Extract the (x, y) coordinate from the center of the cell holding the provided text.  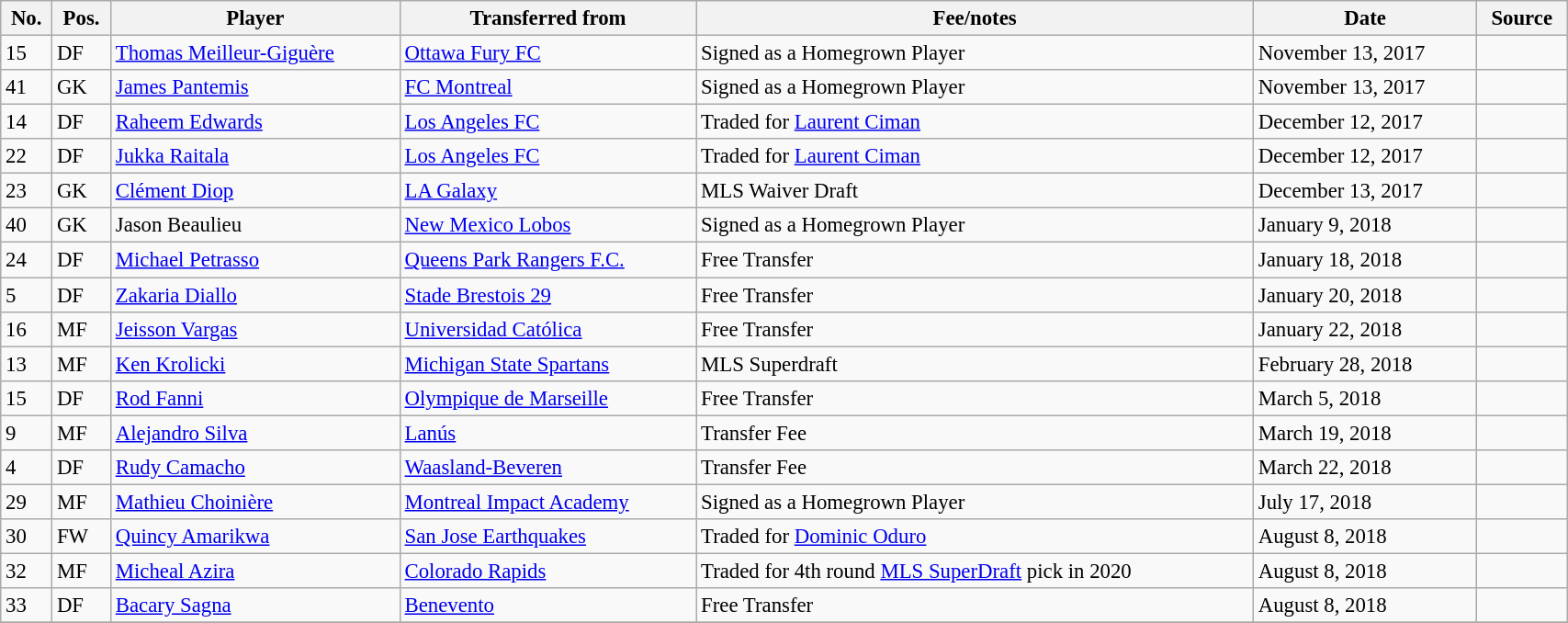
Alejandro Silva (255, 433)
Rod Fanni (255, 398)
FC Montreal (547, 87)
Pos. (82, 18)
January 20, 2018 (1365, 295)
33 (27, 606)
Thomas Meilleur-Giguère (255, 53)
16 (27, 329)
Raheem Edwards (255, 122)
4 (27, 468)
Waasland-Beveren (547, 468)
March 22, 2018 (1365, 468)
Mathieu Choinière (255, 502)
New Mexico Lobos (547, 225)
32 (27, 571)
Ken Krolicki (255, 364)
Stade Brestois 29 (547, 295)
Jeisson Vargas (255, 329)
Queens Park Rangers F.C. (547, 260)
March 19, 2018 (1365, 433)
Colorado Rapids (547, 571)
MLS Waiver Draft (976, 191)
March 5, 2018 (1365, 398)
14 (27, 122)
Transferred from (547, 18)
Michael Petrasso (255, 260)
Traded for Dominic Oduro (976, 537)
Date (1365, 18)
24 (27, 260)
San Jose Earthquakes (547, 537)
Jason Beaulieu (255, 225)
Rudy Camacho (255, 468)
FW (82, 537)
Olympique de Marseille (547, 398)
Micheal Azira (255, 571)
Quincy Amarikwa (255, 537)
9 (27, 433)
Player (255, 18)
February 28, 2018 (1365, 364)
LA Galaxy (547, 191)
23 (27, 191)
Fee/notes (976, 18)
Zakaria Diallo (255, 295)
Traded for 4th round MLS SuperDraft pick in 2020 (976, 571)
January 18, 2018 (1365, 260)
Lanús (547, 433)
29 (27, 502)
Clément Diop (255, 191)
No. (27, 18)
Ottawa Fury FC (547, 53)
Montreal Impact Academy (547, 502)
Benevento (547, 606)
January 9, 2018 (1365, 225)
41 (27, 87)
13 (27, 364)
40 (27, 225)
22 (27, 156)
Source (1522, 18)
January 22, 2018 (1365, 329)
December 13, 2017 (1365, 191)
30 (27, 537)
Universidad Católica (547, 329)
Michigan State Spartans (547, 364)
Bacary Sagna (255, 606)
5 (27, 295)
James Pantemis (255, 87)
Jukka Raitala (255, 156)
MLS Superdraft (976, 364)
July 17, 2018 (1365, 502)
